Extract the [x, y] coordinate from the center of the cell holding the provided text.  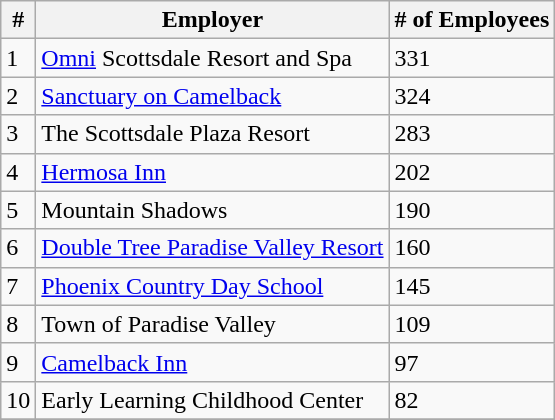
10 [18, 400]
Sanctuary on Camelback [212, 96]
324 [472, 96]
# of Employees [472, 20]
97 [472, 362]
145 [472, 286]
Hermosa Inn [212, 172]
331 [472, 58]
283 [472, 134]
Omni Scottsdale Resort and Spa [212, 58]
4 [18, 172]
# [18, 20]
Double Tree Paradise Valley Resort [212, 248]
1 [18, 58]
The Scottsdale Plaza Resort [212, 134]
82 [472, 400]
Camelback Inn [212, 362]
6 [18, 248]
8 [18, 324]
Mountain Shadows [212, 210]
7 [18, 286]
109 [472, 324]
Early Learning Childhood Center [212, 400]
Phoenix Country Day School [212, 286]
2 [18, 96]
3 [18, 134]
9 [18, 362]
190 [472, 210]
Town of Paradise Valley [212, 324]
202 [472, 172]
5 [18, 210]
Employer [212, 20]
160 [472, 248]
